Determine the (X, Y) coordinate at the center of the cell enclosing the given text.  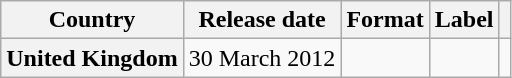
30 March 2012 (262, 58)
United Kingdom (92, 58)
Country (92, 20)
Label (464, 20)
Release date (262, 20)
Format (385, 20)
